Detect which cell encompasses the target text, then output its (x, y) center coordinate. 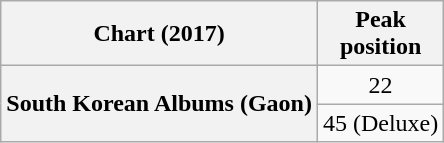
South Korean Albums (Gaon) (160, 104)
22 (380, 85)
Peakposition (380, 34)
45 (Deluxe) (380, 123)
Chart (2017) (160, 34)
